Output the (x, y) coordinate of the center of the cell containing the given text.  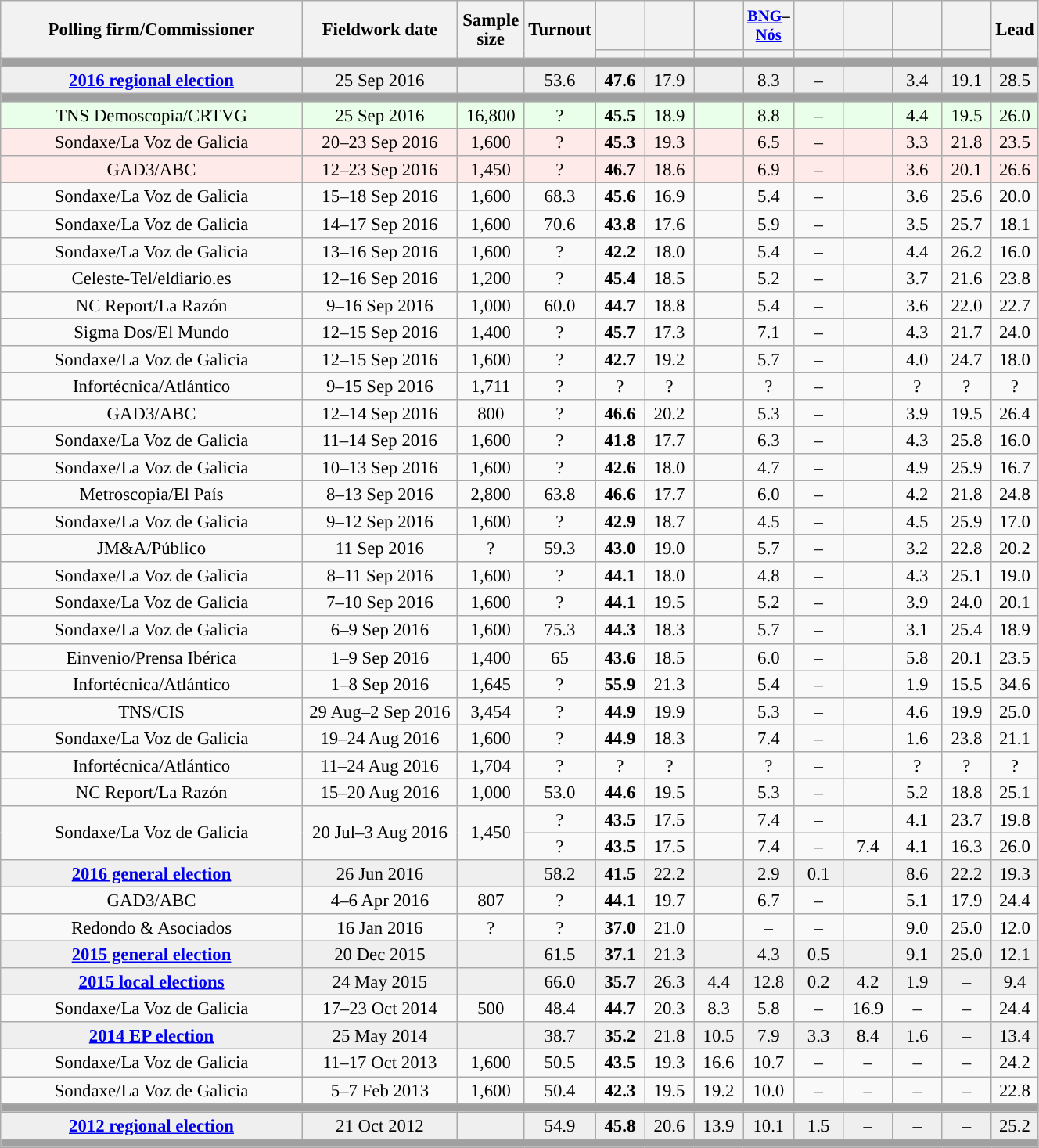
20–23 Sep 2016 (379, 142)
0.5 (818, 955)
15–18 Sep 2016 (379, 197)
50.5 (560, 1063)
800 (491, 413)
50.4 (560, 1091)
11–14 Sep 2016 (379, 440)
44.6 (620, 792)
55.9 (620, 684)
2014 EP election (152, 1036)
Sigma Dos/El Mundo (152, 332)
43.0 (620, 549)
17–23 Oct 2014 (379, 1009)
25.8 (967, 440)
25.4 (967, 631)
4.6 (917, 711)
1,200 (491, 279)
16 Jan 2016 (379, 928)
61.5 (560, 955)
6.7 (768, 901)
24.2 (1015, 1063)
42.3 (620, 1091)
34.6 (1015, 684)
7–10 Sep 2016 (379, 603)
7.1 (768, 332)
12.0 (1015, 928)
18.1 (1015, 224)
45.6 (620, 197)
25.6 (967, 197)
53.0 (560, 792)
53.6 (560, 80)
1–9 Sep 2016 (379, 657)
26.3 (670, 981)
Metroscopia/El País (152, 495)
10.5 (718, 1036)
43.6 (620, 657)
14–17 Sep 2016 (379, 224)
12–16 Sep 2016 (379, 279)
3,454 (491, 711)
20.6 (670, 1125)
2012 regional election (152, 1125)
8.4 (868, 1036)
Redondo & Asociados (152, 928)
16,800 (491, 116)
25.2 (1015, 1125)
9.0 (917, 928)
37.0 (620, 928)
42.6 (620, 468)
42.7 (620, 360)
44.3 (620, 631)
28.5 (1015, 80)
8.8 (768, 116)
13.9 (718, 1125)
66.0 (560, 981)
Lead (1015, 30)
Einvenio/Prensa Ibérica (152, 657)
7.9 (768, 1036)
4.7 (768, 468)
24.7 (967, 360)
26.6 (1015, 171)
21.7 (967, 332)
1–8 Sep 2016 (379, 684)
8–13 Sep 2016 (379, 495)
18.6 (670, 171)
6.3 (768, 440)
19.1 (967, 80)
18.7 (670, 521)
65 (560, 657)
25.7 (967, 224)
26 Jun 2016 (379, 873)
47.6 (620, 80)
JM&A/Público (152, 549)
11–17 Oct 2013 (379, 1063)
Turnout (560, 30)
11–24 Aug 2016 (379, 765)
26.2 (967, 250)
17.6 (670, 224)
6.9 (768, 171)
41.5 (620, 873)
20.0 (1015, 197)
19.7 (670, 901)
1.5 (818, 1125)
6.5 (768, 142)
0.2 (818, 981)
19.8 (1015, 820)
12–23 Sep 2016 (379, 171)
1,711 (491, 387)
25 May 2014 (379, 1036)
13.4 (1015, 1036)
10.0 (768, 1091)
9.4 (1015, 981)
5–7 Feb 2013 (379, 1091)
35.2 (620, 1036)
0.1 (818, 873)
Polling firm/Commissioner (152, 30)
BNG–Nós (768, 25)
10.1 (768, 1125)
4–6 Apr 2016 (379, 901)
13–16 Sep 2016 (379, 250)
21.0 (670, 928)
5.1 (917, 901)
15–20 Aug 2016 (379, 792)
807 (491, 901)
41.8 (620, 440)
17.0 (1015, 521)
29 Aug–2 Sep 2016 (379, 711)
45.8 (620, 1125)
9–16 Sep 2016 (379, 305)
5.9 (768, 224)
11 Sep 2016 (379, 549)
19–24 Aug 2016 (379, 739)
17.3 (670, 332)
9–15 Sep 2016 (379, 387)
12–14 Sep 2016 (379, 413)
3.5 (917, 224)
42.2 (620, 250)
26.4 (1015, 413)
45.3 (620, 142)
15.5 (967, 684)
22.7 (1015, 305)
9–12 Sep 2016 (379, 521)
3.1 (917, 631)
63.8 (560, 495)
3.7 (917, 279)
48.4 (560, 1009)
75.3 (560, 631)
22.0 (967, 305)
2016 regional election (152, 80)
10.7 (768, 1063)
21.6 (967, 279)
54.9 (560, 1125)
45.5 (620, 116)
2.9 (768, 873)
45.7 (620, 332)
2015 local elections (152, 981)
4.0 (917, 360)
2015 general election (152, 955)
43.8 (620, 224)
12.1 (1015, 955)
42.9 (620, 521)
20.3 (670, 1009)
16.6 (718, 1063)
21 Oct 2012 (379, 1125)
Celeste-Tel/eldiario.es (152, 279)
20 Dec 2015 (379, 955)
10–13 Sep 2016 (379, 468)
21.1 (1015, 739)
1,704 (491, 765)
2,800 (491, 495)
4.9 (917, 468)
TNS/CIS (152, 711)
35.7 (620, 981)
3.2 (917, 549)
3.4 (917, 80)
12.8 (768, 981)
38.7 (560, 1036)
Sample size (491, 30)
1,645 (491, 684)
37.1 (620, 955)
2016 general election (152, 873)
58.2 (560, 873)
20 Jul–3 Aug 2016 (379, 833)
59.3 (560, 549)
6–9 Sep 2016 (379, 631)
8.6 (917, 873)
500 (491, 1009)
Fieldwork date (379, 30)
TNS Demoscopia/CRTVG (152, 116)
68.3 (560, 197)
46.7 (620, 171)
9.1 (917, 955)
45.4 (620, 279)
8–11 Sep 2016 (379, 576)
16.7 (1015, 468)
23.7 (967, 820)
70.6 (560, 224)
16.3 (967, 847)
4.8 (768, 576)
60.0 (560, 305)
24.8 (1015, 495)
24 May 2015 (379, 981)
